Identify which cell holds the provided text, then report its [X, Y] central coordinate. 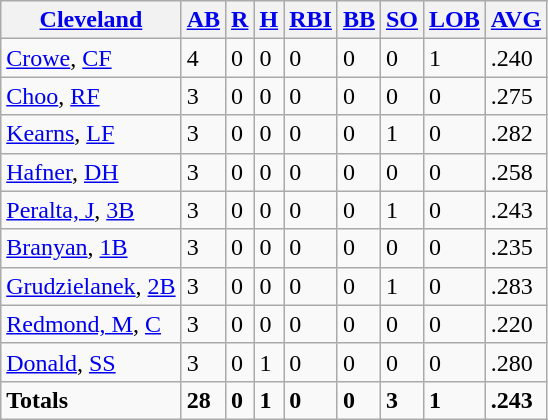
Peralta, J, 3B [91, 210]
Choo, RF [91, 96]
RBI [311, 20]
R [240, 20]
Branyan, 1B [91, 248]
.275 [516, 96]
Crowe, CF [91, 58]
.220 [516, 324]
H [269, 20]
Kearns, LF [91, 134]
SO [402, 20]
Redmond, M, C [91, 324]
Cleveland [91, 20]
Hafner, DH [91, 172]
28 [203, 400]
.235 [516, 248]
AB [203, 20]
LOB [455, 20]
Totals [91, 400]
BB [358, 20]
AVG [516, 20]
.280 [516, 362]
.282 [516, 134]
.240 [516, 58]
.258 [516, 172]
Donald, SS [91, 362]
.283 [516, 286]
4 [203, 58]
Grudzielanek, 2B [91, 286]
